Return the [X, Y] coordinate for the center point of the cell that contains the specified text.  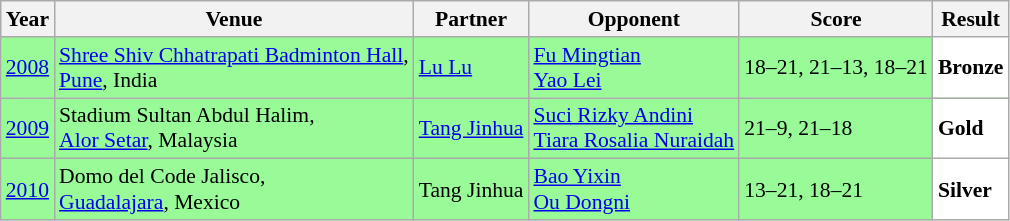
Domo del Code Jalisco,Guadalajara, Mexico [234, 190]
Suci Rizky Andini Tiara Rosalia Nuraidah [634, 128]
Partner [472, 19]
Opponent [634, 19]
2009 [28, 128]
Fu Mingtian Yao Lei [634, 68]
Bronze [971, 68]
Stadium Sultan Abdul Halim,Alor Setar, Malaysia [234, 128]
Year [28, 19]
Bao Yixin Ou Dongni [634, 190]
2010 [28, 190]
18–21, 21–13, 18–21 [836, 68]
Silver [971, 190]
21–9, 21–18 [836, 128]
2008 [28, 68]
13–21, 18–21 [836, 190]
Lu Lu [472, 68]
Gold [971, 128]
Score [836, 19]
Result [971, 19]
Venue [234, 19]
Shree Shiv Chhatrapati Badminton Hall,Pune, India [234, 68]
